Return [x, y] of the center of cell containing provided text 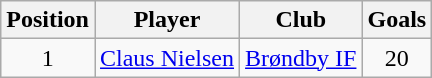
Brøndby IF [301, 58]
1 [48, 58]
Club [301, 20]
Player [166, 20]
20 [397, 58]
Claus Nielsen [166, 58]
Goals [397, 20]
Position [48, 20]
